From the cell containing the given text, extract its center point as [X, Y] coordinate. 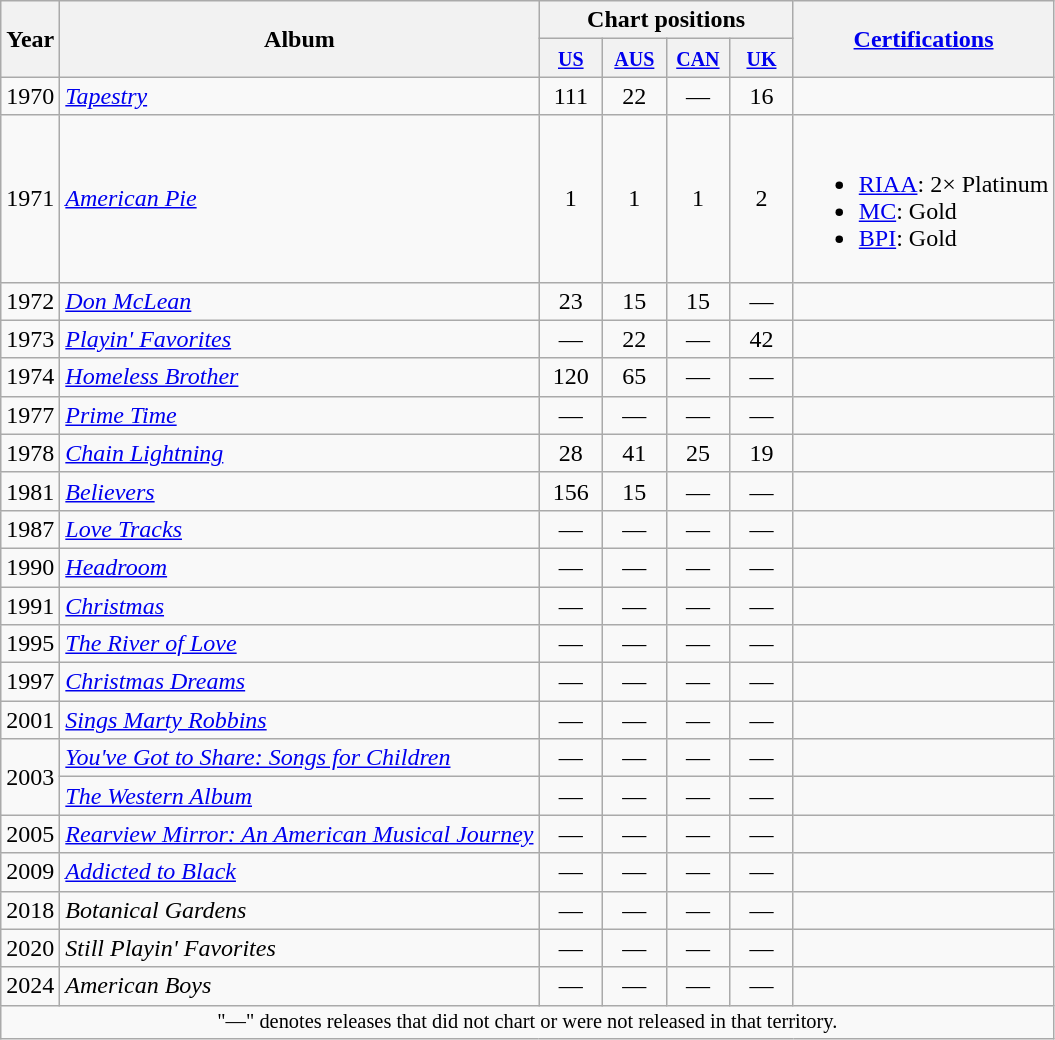
1995 [30, 644]
Christmas [300, 605]
CAN [698, 58]
19 [762, 453]
65 [635, 377]
Headroom [300, 567]
Believers [300, 491]
2003 [30, 777]
42 [762, 339]
1974 [30, 377]
"—" denotes releases that did not chart or were not released in that territory. [528, 1022]
American Pie [300, 198]
41 [635, 453]
2005 [30, 834]
111 [571, 96]
UK [762, 58]
Prime Time [300, 415]
Rearview Mirror: An American Musical Journey [300, 834]
Year [30, 39]
Certifications [924, 39]
1977 [30, 415]
1990 [30, 567]
120 [571, 377]
Sings Marty Robbins [300, 720]
2009 [30, 872]
Playin' Favorites [300, 339]
1972 [30, 301]
You've Got to Share: Songs for Children [300, 758]
Homeless Brother [300, 377]
156 [571, 491]
Love Tracks [300, 529]
2001 [30, 720]
2020 [30, 948]
23 [571, 301]
1997 [30, 682]
Still Playin' Favorites [300, 948]
US [571, 58]
Chain Lightning [300, 453]
Album [300, 39]
The River of Love [300, 644]
1991 [30, 605]
RIAA: 2× PlatinumMC: GoldBPI: Gold [924, 198]
1971 [30, 198]
Tapestry [300, 96]
2018 [30, 910]
25 [698, 453]
Botanical Gardens [300, 910]
Don McLean [300, 301]
AUS [635, 58]
Chart positions [666, 20]
1970 [30, 96]
28 [571, 453]
1973 [30, 339]
2 [762, 198]
16 [762, 96]
The Western Album [300, 796]
2024 [30, 986]
Addicted to Black [300, 872]
1987 [30, 529]
Christmas Dreams [300, 682]
1981 [30, 491]
1978 [30, 453]
American Boys [300, 986]
